Output the (X, Y) coordinate of the center of the cell containing the given text.  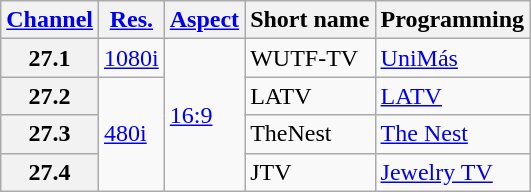
27.2 (50, 96)
Aspect (204, 20)
UniMás (452, 58)
16:9 (204, 115)
JTV (310, 172)
480i (132, 134)
1080i (132, 58)
Programming (452, 20)
The Nest (452, 134)
WUTF-TV (310, 58)
TheNest (310, 134)
27.3 (50, 134)
Channel (50, 20)
27.4 (50, 172)
Short name (310, 20)
Res. (132, 20)
Jewelry TV (452, 172)
27.1 (50, 58)
